Return [X, Y] of the center of cell containing provided text 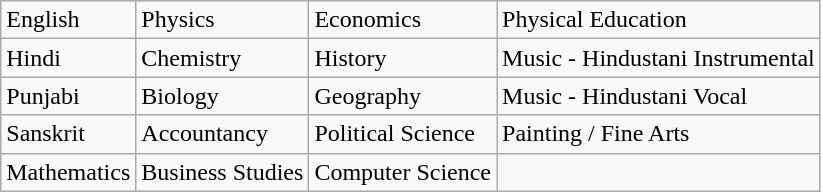
Hindi [68, 58]
Political Science [403, 134]
Sanskrit [68, 134]
English [68, 20]
Physical Education [659, 20]
Music - Hindustani Vocal [659, 96]
Mathematics [68, 172]
Music - Hindustani Instrumental [659, 58]
History [403, 58]
Chemistry [222, 58]
Geography [403, 96]
Painting / Fine Arts [659, 134]
Biology [222, 96]
Economics [403, 20]
Punjabi [68, 96]
Accountancy [222, 134]
Business Studies [222, 172]
Computer Science [403, 172]
Physics [222, 20]
